Search for the cell housing the specified text and yield its [x, y] center coordinate. 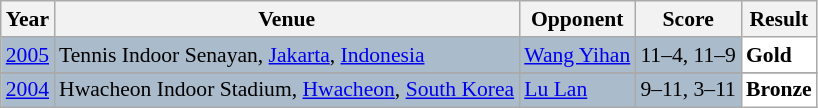
Hwacheon Indoor Stadium, Hwacheon, South Korea [286, 90]
Result [779, 19]
Score [688, 19]
Venue [286, 19]
9–11, 3–11 [688, 90]
Year [28, 19]
Tennis Indoor Senayan, Jakarta, Indonesia [286, 55]
2004 [28, 90]
Gold [779, 55]
Wang Yihan [577, 55]
Bronze [779, 90]
2005 [28, 55]
Opponent [577, 19]
11–4, 11–9 [688, 55]
Lu Lan [577, 90]
